Pinpoint the cell where the given text exists, returning its [x, y] midpoint coordinate. 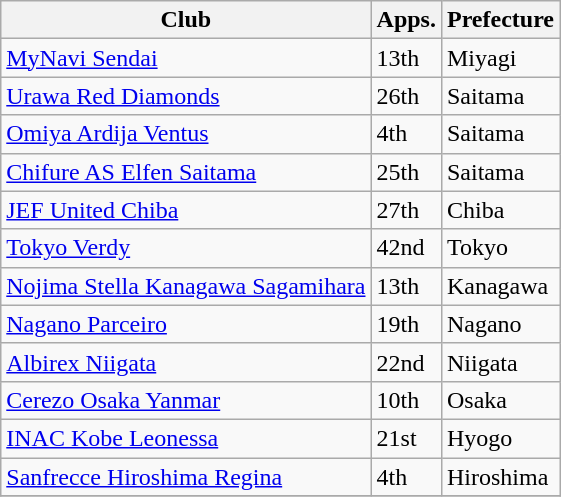
Club [186, 20]
Chiba [500, 210]
25th [406, 172]
Sanfrecce Hiroshima Regina [186, 477]
Chifure AS Elfen Saitama [186, 172]
42nd [406, 248]
MyNavi Sendai [186, 58]
Nojima Stella Kanagawa Sagamihara [186, 286]
Miyagi [500, 58]
Urawa Red Diamonds [186, 96]
Omiya Ardija Ventus [186, 134]
Tokyo Verdy [186, 248]
Hiroshima [500, 477]
Tokyo [500, 248]
JEF United Chiba [186, 210]
Cerezo Osaka Yanmar [186, 400]
19th [406, 324]
22nd [406, 362]
10th [406, 400]
Nagano Parceiro [186, 324]
Prefecture [500, 20]
Apps. [406, 20]
Osaka [500, 400]
Albirex Niigata [186, 362]
26th [406, 96]
Nagano [500, 324]
Kanagawa [500, 286]
21st [406, 438]
27th [406, 210]
Niigata [500, 362]
INAC Kobe Leonessa [186, 438]
Hyogo [500, 438]
